Return (x, y) of the center of cell containing provided text 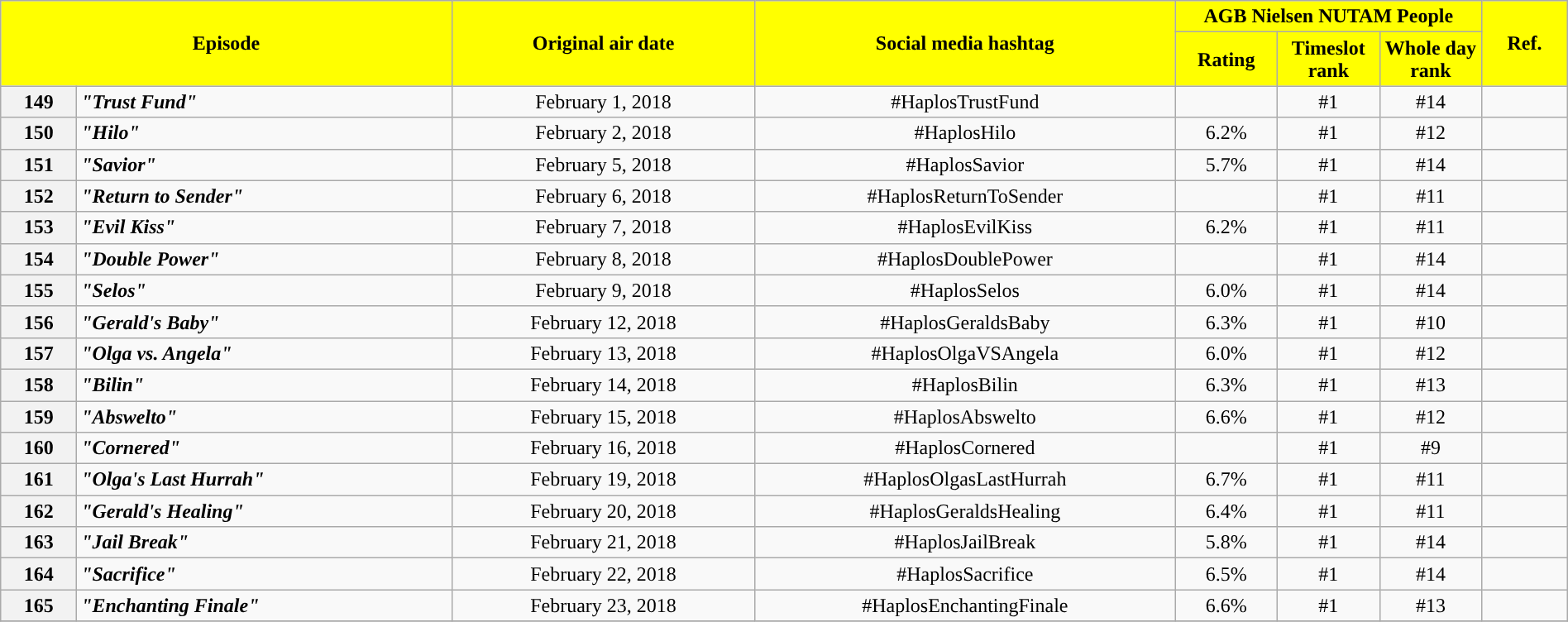
154 (39, 259)
152 (39, 196)
149 (39, 102)
February 21, 2018 (603, 543)
150 (39, 133)
February 16, 2018 (603, 448)
Social media hashtag (965, 43)
"Olga's Last Hurrah" (265, 480)
"Cornered" (265, 448)
"Savior" (265, 165)
February 12, 2018 (603, 322)
157 (39, 353)
156 (39, 322)
#HaplosBilin (965, 385)
#9 (1431, 448)
Original air date (603, 43)
"Abswelto" (265, 416)
#HaplosEvilKiss (965, 227)
155 (39, 290)
"Trust Fund" (265, 102)
#HaplosOlgaVSAngela (965, 353)
February 9, 2018 (603, 290)
"Sacrifice" (265, 574)
6.4% (1226, 511)
February 13, 2018 (603, 353)
#HaplosGeraldsHealing (965, 511)
#HaplosSelos (965, 290)
#HaplosSavior (965, 165)
#HaplosAbswelto (965, 416)
5.8% (1226, 543)
February 15, 2018 (603, 416)
Ref. (1525, 43)
February 20, 2018 (603, 511)
#HaplosSacrifice (965, 574)
159 (39, 416)
February 23, 2018 (603, 605)
"Bilin" (265, 385)
#HaplosDoublePower (965, 259)
#HaplosCornered (965, 448)
"Evil Kiss" (265, 227)
February 1, 2018 (603, 102)
February 19, 2018 (603, 480)
6.5% (1226, 574)
164 (39, 574)
#HaplosTrustFund (965, 102)
162 (39, 511)
Timeslotrank (1329, 60)
#HaplosOlgasLastHurrah (965, 480)
"Hilo" (265, 133)
Whole dayrank (1431, 60)
Episode (227, 43)
153 (39, 227)
"Selos" (265, 290)
6.7% (1226, 480)
February 6, 2018 (603, 196)
#HaplosGeraldsBaby (965, 322)
"Return to Sender" (265, 196)
#10 (1431, 322)
160 (39, 448)
February 22, 2018 (603, 574)
"Double Power" (265, 259)
165 (39, 605)
"Olga vs. Angela" (265, 353)
151 (39, 165)
February 14, 2018 (603, 385)
163 (39, 543)
158 (39, 385)
"Enchanting Finale" (265, 605)
February 2, 2018 (603, 133)
February 7, 2018 (603, 227)
"Gerald's Healing" (265, 511)
161 (39, 480)
5.7% (1226, 165)
February 8, 2018 (603, 259)
Rating (1226, 60)
"Gerald's Baby" (265, 322)
#HaplosReturnToSender (965, 196)
February 5, 2018 (603, 165)
"Jail Break" (265, 543)
#HaplosEnchantingFinale (965, 605)
#HaplosHilo (965, 133)
#HaplosJailBreak (965, 543)
AGB Nielsen NUTAM People (1328, 17)
